From the cell containing the given text, extract its center point as [X, Y] coordinate. 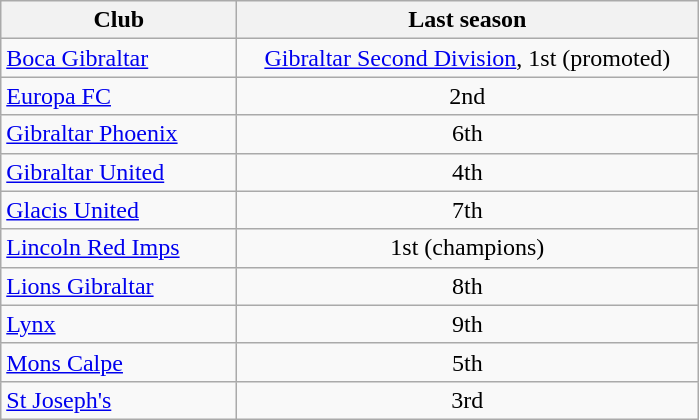
Glacis United [119, 210]
9th [468, 324]
Mons Calpe [119, 362]
Europa FC [119, 96]
2nd [468, 96]
Last season [468, 20]
Lions Gibraltar [119, 286]
Club [119, 20]
St Joseph's [119, 400]
5th [468, 362]
Gibraltar Phoenix [119, 134]
6th [468, 134]
Lynx [119, 324]
7th [468, 210]
8th [468, 286]
Boca Gibraltar [119, 58]
1st (champions) [468, 248]
4th [468, 172]
Gibraltar United [119, 172]
3rd [468, 400]
Lincoln Red Imps [119, 248]
Gibraltar Second Division, 1st (promoted) [468, 58]
